From the cell containing the given text, extract its center point as (x, y) coordinate. 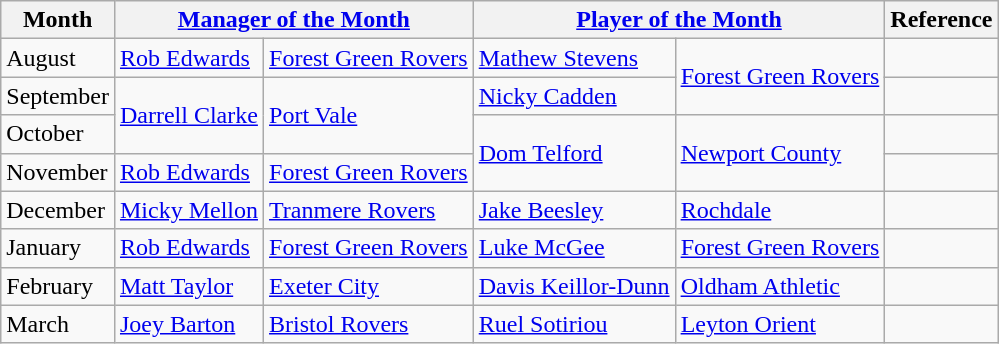
Matt Taylor (188, 286)
Exeter City (369, 286)
Jake Beesley (574, 210)
Bristol Rovers (369, 324)
Dom Telford (574, 153)
Tranmere Rovers (369, 210)
January (58, 248)
August (58, 58)
Player of the Month (679, 20)
Month (58, 20)
Joey Barton (188, 324)
March (58, 324)
December (58, 210)
Manager of the Month (294, 20)
Ruel Sotiriou (574, 324)
February (58, 286)
Leyton Orient (780, 324)
Darrell Clarke (188, 115)
Nicky Cadden (574, 96)
Newport County (780, 153)
Port Vale (369, 115)
Reference (942, 20)
Mathew Stevens (574, 58)
November (58, 172)
Micky Mellon (188, 210)
Oldham Athletic (780, 286)
October (58, 134)
Luke McGee (574, 248)
Davis Keillor-Dunn (574, 286)
Rochdale (780, 210)
September (58, 96)
